Capture the cell that displays the provided text and extract its (X, Y) central coordinate. 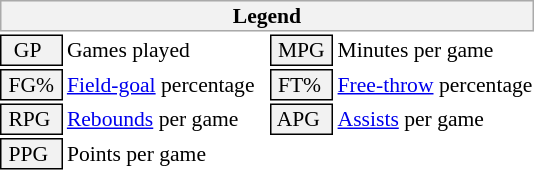
Free-throw percentage (435, 85)
PPG (31, 154)
RPG (31, 120)
FT% (302, 85)
Games played (166, 50)
Legend (267, 16)
Minutes per game (435, 50)
Points per game (166, 154)
Rebounds per game (166, 120)
Field-goal percentage (166, 85)
FG% (31, 85)
GP (31, 50)
Assists per game (435, 120)
MPG (302, 50)
APG (302, 120)
